Return the (X, Y) coordinate for the center point of the cell that contains the specified text.  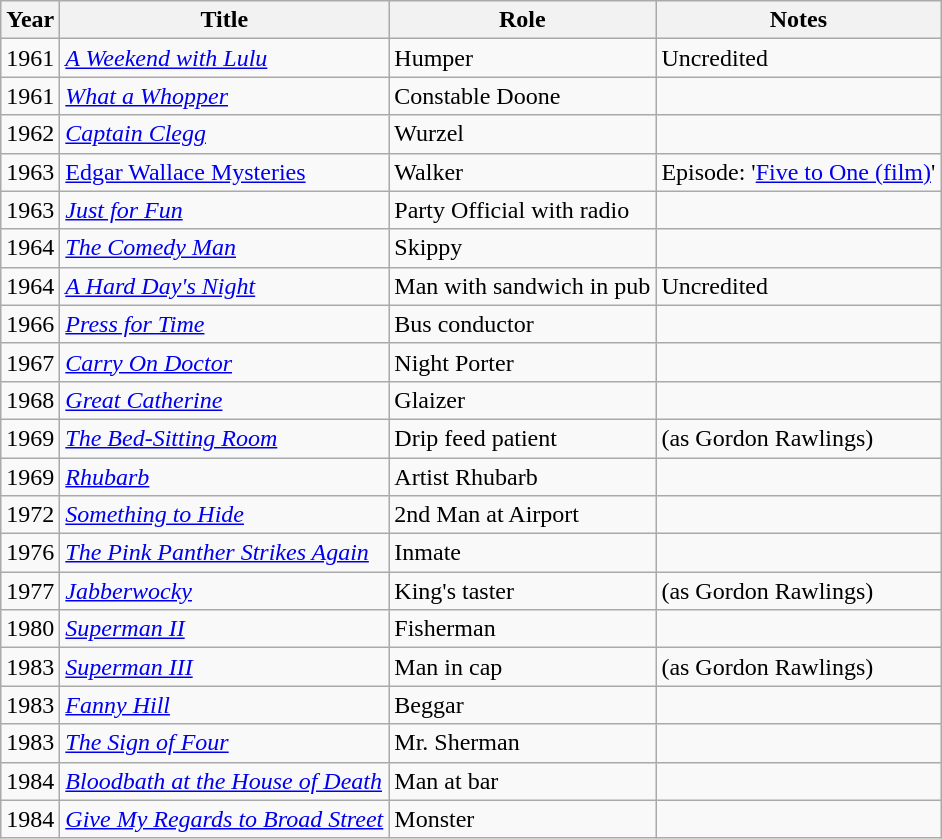
Walker (522, 172)
Man at bar (522, 781)
Monster (522, 819)
Constable Doone (522, 96)
Superman II (224, 629)
Beggar (522, 705)
1972 (30, 515)
Year (30, 20)
Superman III (224, 667)
The Pink Panther Strikes Again (224, 553)
Fisherman (522, 629)
1977 (30, 591)
Humper (522, 58)
A Weekend with Lulu (224, 58)
Man with sandwich in pub (522, 286)
Edgar Wallace Mysteries (224, 172)
1976 (30, 553)
1980 (30, 629)
King's taster (522, 591)
Title (224, 20)
Party Official with radio (522, 210)
Rhubarb (224, 477)
Role (522, 20)
Artist Rhubarb (522, 477)
Press for Time (224, 324)
The Comedy Man (224, 248)
Give My Regards to Broad Street (224, 819)
Jabberwocky (224, 591)
Fanny Hill (224, 705)
Drip feed patient (522, 438)
Episode: 'Five to One (film)' (798, 172)
Skippy (522, 248)
Mr. Sherman (522, 743)
A Hard Day's Night (224, 286)
2nd Man at Airport (522, 515)
Wurzel (522, 134)
Carry On Doctor (224, 362)
What a Whopper (224, 96)
1967 (30, 362)
Notes (798, 20)
1968 (30, 400)
Glaizer (522, 400)
Man in cap (522, 667)
Night Porter (522, 362)
Bloodbath at the House of Death (224, 781)
1962 (30, 134)
Inmate (522, 553)
1966 (30, 324)
Great Catherine (224, 400)
Just for Fun (224, 210)
Captain Clegg (224, 134)
The Sign of Four (224, 743)
Something to Hide (224, 515)
Bus conductor (522, 324)
The Bed-Sitting Room (224, 438)
